Provide the (X, Y) coordinate of the cell's center where the given text is located.  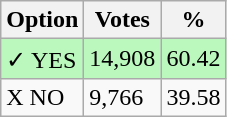
Votes (122, 20)
% (194, 20)
39.58 (194, 97)
14,908 (122, 59)
X NO (42, 97)
60.42 (194, 59)
✓ YES (42, 59)
Option (42, 20)
9,766 (122, 97)
